From the cell containing the given text, extract its center point as (X, Y) coordinate. 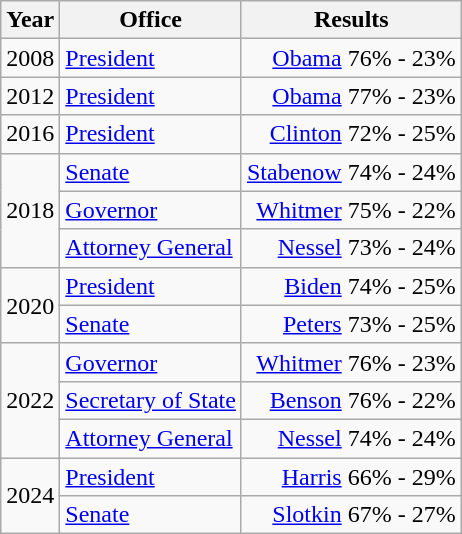
2024 (30, 496)
Nessel 74% - 24% (351, 438)
Nessel 73% - 24% (351, 248)
2018 (30, 210)
Biden 74% - 25% (351, 286)
2016 (30, 134)
Obama 77% - 23% (351, 96)
Whitmer 76% - 23% (351, 362)
Secretary of State (151, 400)
Office (151, 20)
Whitmer 75% - 22% (351, 210)
2022 (30, 400)
2008 (30, 58)
Harris 66% - 29% (351, 477)
Year (30, 20)
Clinton 72% - 25% (351, 134)
2020 (30, 305)
Stabenow 74% - 24% (351, 172)
Peters 73% - 25% (351, 324)
Results (351, 20)
Obama 76% - 23% (351, 58)
Benson 76% - 22% (351, 400)
Slotkin 67% - 27% (351, 515)
2012 (30, 96)
